Find where the given text appears and provide that cell's center as (X, Y) coordinate. 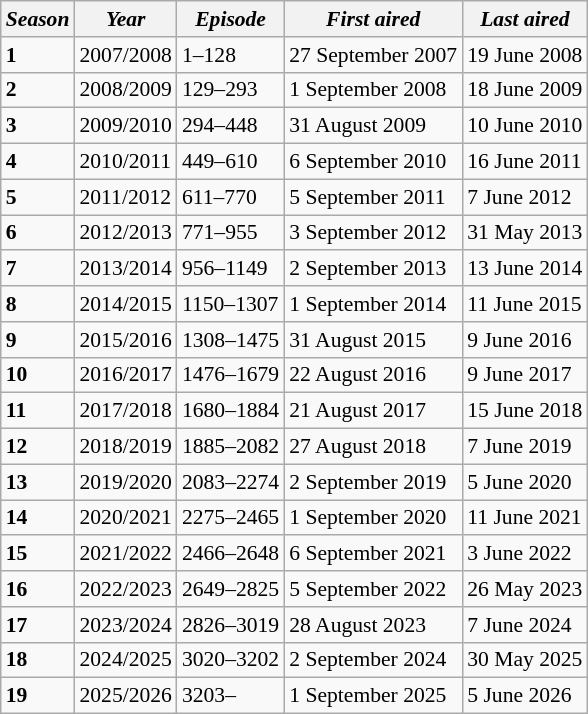
2083–2274 (230, 482)
2012/2013 (125, 233)
21 August 2017 (373, 411)
5 (38, 197)
31 May 2013 (524, 233)
2007/2008 (125, 55)
19 June 2008 (524, 55)
1680–1884 (230, 411)
2 September 2024 (373, 660)
2649–2825 (230, 589)
31 August 2015 (373, 340)
6 September 2021 (373, 554)
27 September 2007 (373, 55)
2011/2012 (125, 197)
2275–2465 (230, 518)
2013/2014 (125, 269)
2 September 2013 (373, 269)
4 (38, 162)
14 (38, 518)
27 August 2018 (373, 447)
3 (38, 126)
1 September 2025 (373, 696)
16 June 2011 (524, 162)
2025/2026 (125, 696)
11 June 2021 (524, 518)
2024/2025 (125, 660)
18 (38, 660)
26 May 2023 (524, 589)
1 September 2014 (373, 304)
11 June 2015 (524, 304)
2019/2020 (125, 482)
2021/2022 (125, 554)
Season (38, 19)
7 June 2024 (524, 625)
611–770 (230, 197)
3 June 2022 (524, 554)
2020/2021 (125, 518)
17 (38, 625)
1–128 (230, 55)
12 (38, 447)
5 June 2026 (524, 696)
Last aired (524, 19)
Episode (230, 19)
19 (38, 696)
2014/2015 (125, 304)
2 September 2019 (373, 482)
2022/2023 (125, 589)
8 (38, 304)
3 September 2012 (373, 233)
11 (38, 411)
15 (38, 554)
31 August 2009 (373, 126)
1308–1475 (230, 340)
15 June 2018 (524, 411)
771–955 (230, 233)
1 September 2008 (373, 90)
2010/2011 (125, 162)
6 September 2010 (373, 162)
18 June 2009 (524, 90)
2023/2024 (125, 625)
2009/2010 (125, 126)
1 September 2020 (373, 518)
2008/2009 (125, 90)
2 (38, 90)
7 (38, 269)
9 June 2017 (524, 375)
294–448 (230, 126)
9 June 2016 (524, 340)
1 (38, 55)
First aired (373, 19)
1476–1679 (230, 375)
2826–3019 (230, 625)
1150–1307 (230, 304)
10 (38, 375)
2015/2016 (125, 340)
Year (125, 19)
7 June 2019 (524, 447)
7 June 2012 (524, 197)
3203– (230, 696)
2018/2019 (125, 447)
22 August 2016 (373, 375)
129–293 (230, 90)
1885–2082 (230, 447)
3020–3202 (230, 660)
5 September 2011 (373, 197)
5 September 2022 (373, 589)
449–610 (230, 162)
5 June 2020 (524, 482)
956–1149 (230, 269)
2466–2648 (230, 554)
2016/2017 (125, 375)
10 June 2010 (524, 126)
2017/2018 (125, 411)
13 June 2014 (524, 269)
6 (38, 233)
13 (38, 482)
9 (38, 340)
16 (38, 589)
30 May 2025 (524, 660)
28 August 2023 (373, 625)
